Extract the (X, Y) coordinate from the center of the cell holding the provided text.  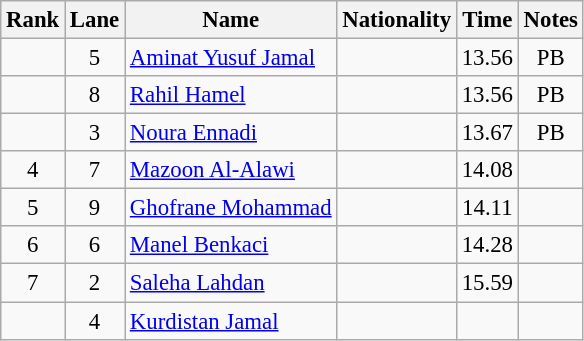
Rahil Hamel (231, 95)
Lane (95, 20)
8 (95, 95)
9 (95, 208)
2 (95, 283)
Mazoon Al-Alawi (231, 170)
Nationality (396, 20)
Time (487, 20)
15.59 (487, 283)
Aminat Yusuf Jamal (231, 58)
14.08 (487, 170)
Manel Benkaci (231, 245)
Rank (33, 20)
Ghofrane Mohammad (231, 208)
13.67 (487, 133)
14.28 (487, 245)
Name (231, 20)
14.11 (487, 208)
Notes (550, 20)
Kurdistan Jamal (231, 321)
Noura Ennadi (231, 133)
3 (95, 133)
Saleha Lahdan (231, 283)
